Find where the given text appears and provide that cell's center as [X, Y] coordinate. 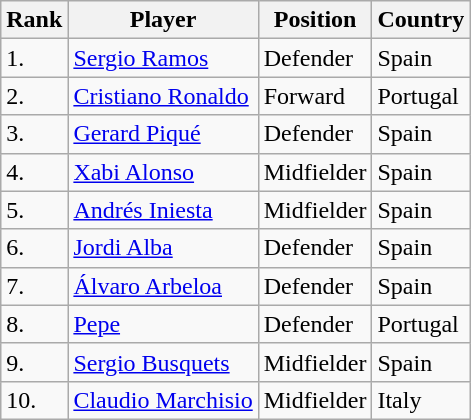
Country [421, 20]
Sergio Busquets [163, 362]
5. [34, 210]
Xabi Alonso [163, 172]
Andrés Iniesta [163, 210]
8. [34, 324]
Italy [421, 400]
9. [34, 362]
Player [163, 20]
6. [34, 248]
Cristiano Ronaldo [163, 96]
Claudio Marchisio [163, 400]
Rank [34, 20]
Jordi Alba [163, 248]
Sergio Ramos [163, 58]
2. [34, 96]
Pepe [163, 324]
3. [34, 134]
4. [34, 172]
Forward [315, 96]
1. [34, 58]
Álvaro Arbeloa [163, 286]
7. [34, 286]
10. [34, 400]
Position [315, 20]
Gerard Piqué [163, 134]
